Find where the given text appears and provide that cell's center as (x, y) coordinate. 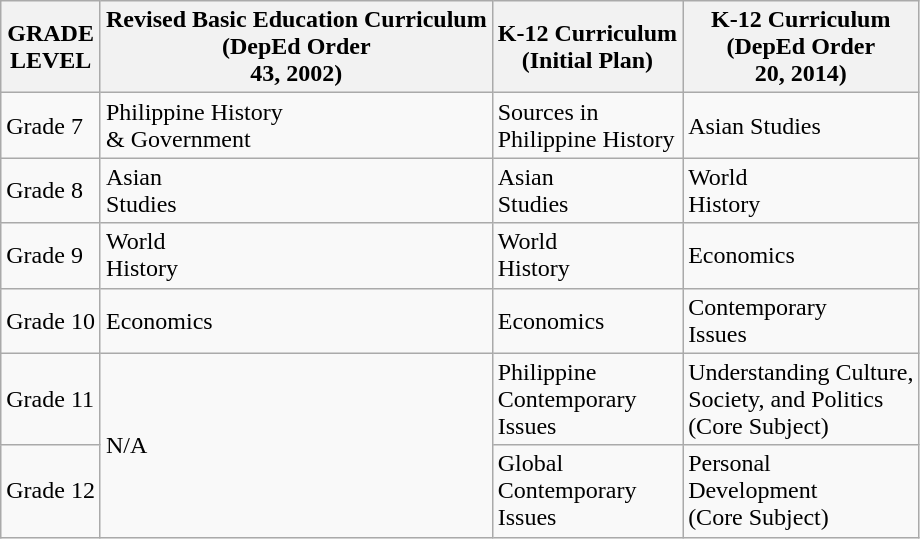
Understanding Culture,Society, and Politics(Core Subject) (801, 399)
K-12 Curriculum(DepEd Order20, 2014) (801, 47)
Grade 8 (51, 190)
N/A (296, 445)
GRADELEVEL (51, 47)
Grade 11 (51, 399)
Asian Studies (801, 126)
Grade 7 (51, 126)
GlobalContemporaryIssues (587, 491)
Philippine History& Government (296, 126)
Grade 10 (51, 320)
Grade 9 (51, 256)
PersonalDevelopment(Core Subject) (801, 491)
K-12 Curriculum(Initial Plan) (587, 47)
ContemporaryIssues (801, 320)
Grade 12 (51, 491)
PhilippineContemporaryIssues (587, 399)
Sources inPhilippine History (587, 126)
Revised Basic Education Curriculum(DepEd Order43, 2002) (296, 47)
